From the cell containing the given text, extract its center point as (x, y) coordinate. 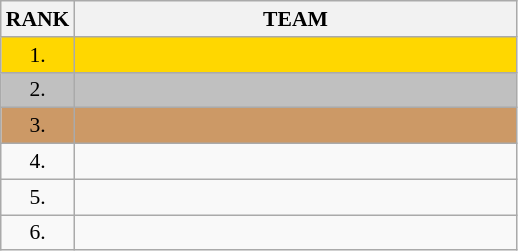
4. (38, 162)
6. (38, 233)
3. (38, 126)
2. (38, 90)
TEAM (295, 19)
5. (38, 197)
1. (38, 55)
RANK (38, 19)
